Search for the cell housing the specified text and yield its (x, y) center coordinate. 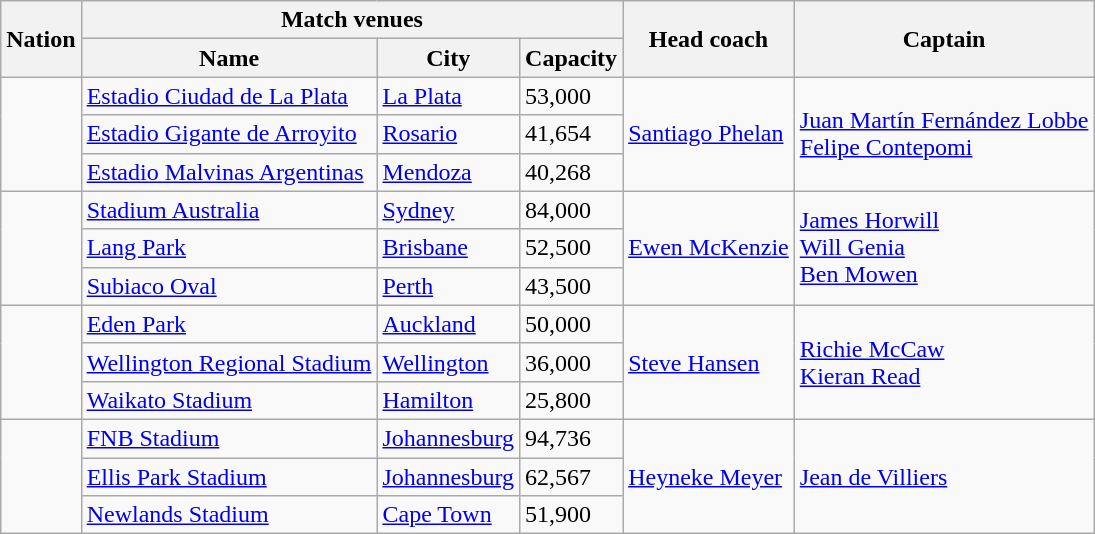
Ellis Park Stadium (229, 477)
Lang Park (229, 248)
Match venues (352, 20)
Captain (944, 39)
Perth (448, 286)
Santiago Phelan (709, 134)
43,500 (572, 286)
James HorwillWill GeniaBen Mowen (944, 248)
City (448, 58)
FNB Stadium (229, 438)
53,000 (572, 96)
Waikato Stadium (229, 400)
Estadio Gigante de Arroyito (229, 134)
Estadio Malvinas Argentinas (229, 172)
94,736 (572, 438)
Estadio Ciudad de La Plata (229, 96)
Hamilton (448, 400)
51,900 (572, 515)
Mendoza (448, 172)
Auckland (448, 324)
La Plata (448, 96)
52,500 (572, 248)
Stadium Australia (229, 210)
Sydney (448, 210)
Capacity (572, 58)
36,000 (572, 362)
Nation (41, 39)
41,654 (572, 134)
Heyneke Meyer (709, 476)
25,800 (572, 400)
Jean de Villiers (944, 476)
Juan Martín Fernández LobbeFelipe Contepomi (944, 134)
50,000 (572, 324)
Rosario (448, 134)
Name (229, 58)
62,567 (572, 477)
Cape Town (448, 515)
Subiaco Oval (229, 286)
Wellington (448, 362)
Eden Park (229, 324)
40,268 (572, 172)
Newlands Stadium (229, 515)
Brisbane (448, 248)
84,000 (572, 210)
Richie McCawKieran Read (944, 362)
Wellington Regional Stadium (229, 362)
Head coach (709, 39)
Ewen McKenzie (709, 248)
Steve Hansen (709, 362)
